Find where the given text appears and provide that cell's center as [x, y] coordinate. 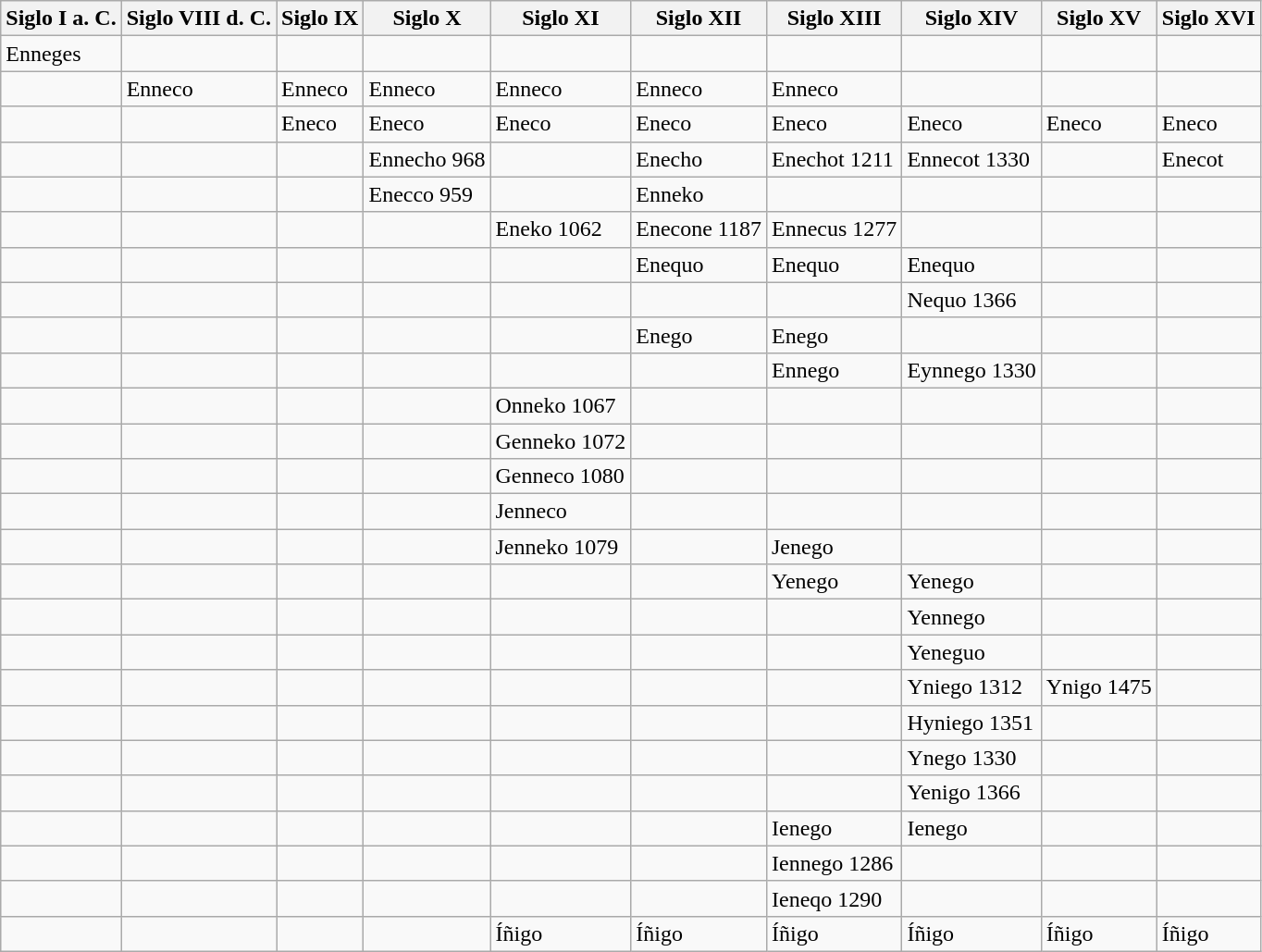
Ennego [834, 370]
Enecco 959 [427, 194]
Enecho [699, 159]
Ennecho 968 [427, 159]
Ynego 1330 [971, 758]
Genneco 1080 [561, 476]
Yennego [971, 617]
Enecone 1187 [699, 229]
Onneko 1067 [561, 405]
Iennego 1286 [834, 863]
Siglo I a. C. [61, 19]
Enneko [699, 194]
Jenneco [561, 512]
Ieneqo 1290 [834, 898]
Enecot [1208, 159]
Jenneko 1079 [561, 547]
Siglo X [427, 19]
Nequo 1366 [971, 300]
Yeneguo [971, 652]
Ennecus 1277 [834, 229]
Siglo XI [561, 19]
Yniego 1312 [971, 687]
Jenego [834, 547]
Siglo XV [1099, 19]
Siglo XII [699, 19]
Siglo XIV [971, 19]
Eneko 1062 [561, 229]
Genneko 1072 [561, 441]
Siglo VIII d. C. [198, 19]
Ennecot 1330 [971, 159]
Enechot 1211 [834, 159]
Hyniego 1351 [971, 723]
Enneges [61, 54]
Ynigo 1475 [1099, 687]
Siglo XVI [1208, 19]
Eynnego 1330 [971, 370]
Siglo XIII [834, 19]
Yenigo 1366 [971, 793]
Siglo IX [320, 19]
